Return (X, Y) of the center of cell containing provided text 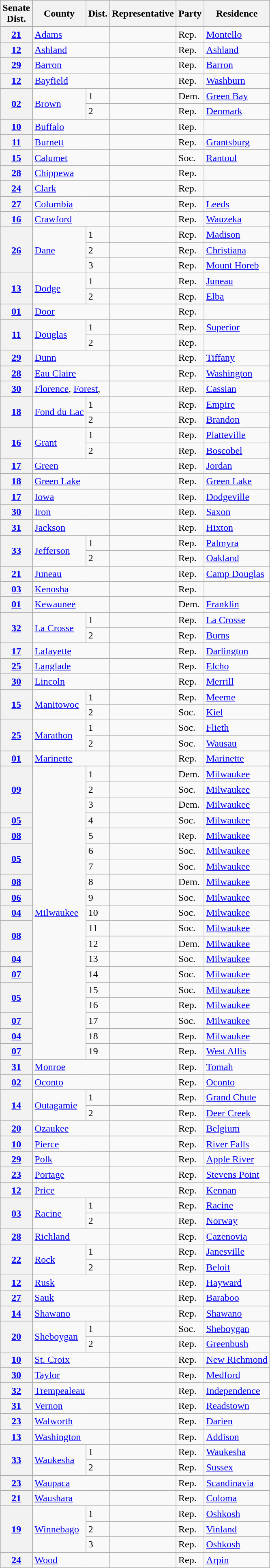
Saxon (237, 512)
Jefferson (59, 551)
Party (190, 14)
22 (16, 1260)
Belgium (237, 1128)
West Allis (237, 1051)
Douglas (59, 335)
Brandon (237, 419)
Addison (237, 1437)
Bayfield (71, 81)
Jordan (237, 466)
Norway (237, 1221)
Waushara (71, 1498)
Iron (71, 512)
Rusk (71, 1283)
Burns (237, 635)
County (59, 14)
Taylor (71, 1375)
Empire (237, 404)
Janesville (237, 1252)
Oakland (237, 558)
Cassian (237, 389)
8 (98, 882)
Readstown (237, 1406)
Monroe (71, 1067)
Sauk (71, 1298)
Apple River (237, 1159)
Lincoln (71, 681)
Darien (237, 1421)
Lafayette (71, 651)
Independence (237, 1390)
Kiel (237, 713)
Outagamie (59, 1105)
Buffalo (71, 127)
Kenosha (71, 589)
Calumet (71, 157)
Arpin (237, 1560)
Adams (71, 34)
Wauzeka (237, 219)
Green (71, 466)
9 (98, 897)
Cazenovia (237, 1236)
Montello (237, 34)
Columbia (71, 204)
Superior (237, 327)
Rock (59, 1260)
Deer Creek (237, 1113)
Pierce (71, 1144)
26 (16, 250)
Mount Horeb (237, 266)
Flieth (237, 728)
Representative (143, 14)
Richland (71, 1236)
Grand Chute (237, 1098)
Kewaunee (71, 604)
Door (71, 312)
Rantoul (237, 157)
Denmark (237, 111)
Residence (237, 14)
Walworth (71, 1421)
Dodge (59, 289)
Coloma (237, 1498)
Hixton (237, 528)
Dist. (98, 14)
Polk (71, 1159)
Ozaukee (71, 1128)
Manitowoc (59, 704)
Chippewa (71, 173)
Christiana (237, 250)
New Richmond (237, 1360)
Hayward (237, 1283)
Price (71, 1190)
Florence, Forest, (71, 389)
Madison (237, 235)
Baraboo (237, 1298)
Green Bay (237, 96)
Franklin (237, 604)
Merrill (237, 681)
Vernon (71, 1406)
Dunn (71, 358)
Vinland (237, 1529)
Marathon (59, 736)
06 (16, 897)
7 (98, 866)
Waupaca (71, 1483)
Greenbush (237, 1344)
River Falls (237, 1144)
Tomah (237, 1067)
5 (98, 836)
Tiffany (237, 358)
Camp Douglas (237, 574)
Jackson (71, 528)
4 (98, 820)
St. Croix (71, 1360)
Wausau (237, 743)
Boscobel (237, 451)
Washburn (237, 81)
Portage (71, 1174)
Platteville (237, 435)
Crawford (71, 219)
Leeds (237, 204)
Burnett (71, 142)
Elba (237, 296)
Elcho (237, 666)
Grantsburg (237, 142)
Meeme (237, 697)
Eau Claire (71, 373)
Brown (59, 104)
Scandinavia (237, 1483)
Stevens Point (237, 1174)
Langlade (71, 666)
Darlington (237, 651)
Medford (237, 1375)
Kennan (237, 1190)
Fond du Lac (59, 412)
Grant (59, 443)
Wood (71, 1560)
SenateDist. (16, 14)
6 (98, 851)
Iowa (71, 497)
Trempealeau (71, 1390)
Dodgeville (237, 497)
Dane (59, 250)
Palmyra (237, 543)
Winnebago (59, 1529)
Sussex (237, 1468)
Beloit (237, 1267)
Clark (71, 188)
09 (16, 789)
